Return [x, y] of the center of cell containing provided text 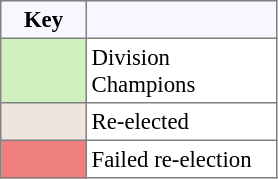
Re-elected [181, 122]
Key [44, 20]
Division Champions [181, 70]
Failed re-election [181, 159]
